Capture the cell that displays the provided text and extract its [X, Y] central coordinate. 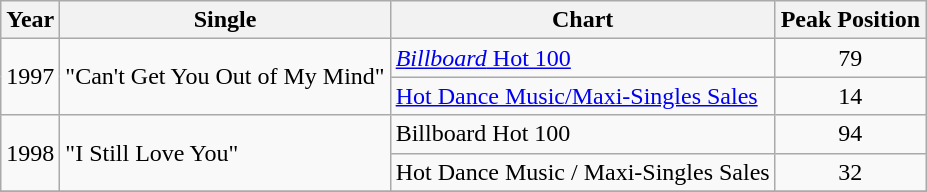
1997 [30, 77]
"Can't Get You Out of My Mind" [225, 77]
79 [850, 58]
Year [30, 20]
Chart [582, 20]
94 [850, 134]
"I Still Love You" [225, 153]
32 [850, 172]
Peak Position [850, 20]
Single [225, 20]
Hot Dance Music/Maxi-Singles Sales [582, 96]
1998 [30, 153]
14 [850, 96]
Hot Dance Music / Maxi-Singles Sales [582, 172]
